Detect which cell encompasses the target text, then output its [x, y] center coordinate. 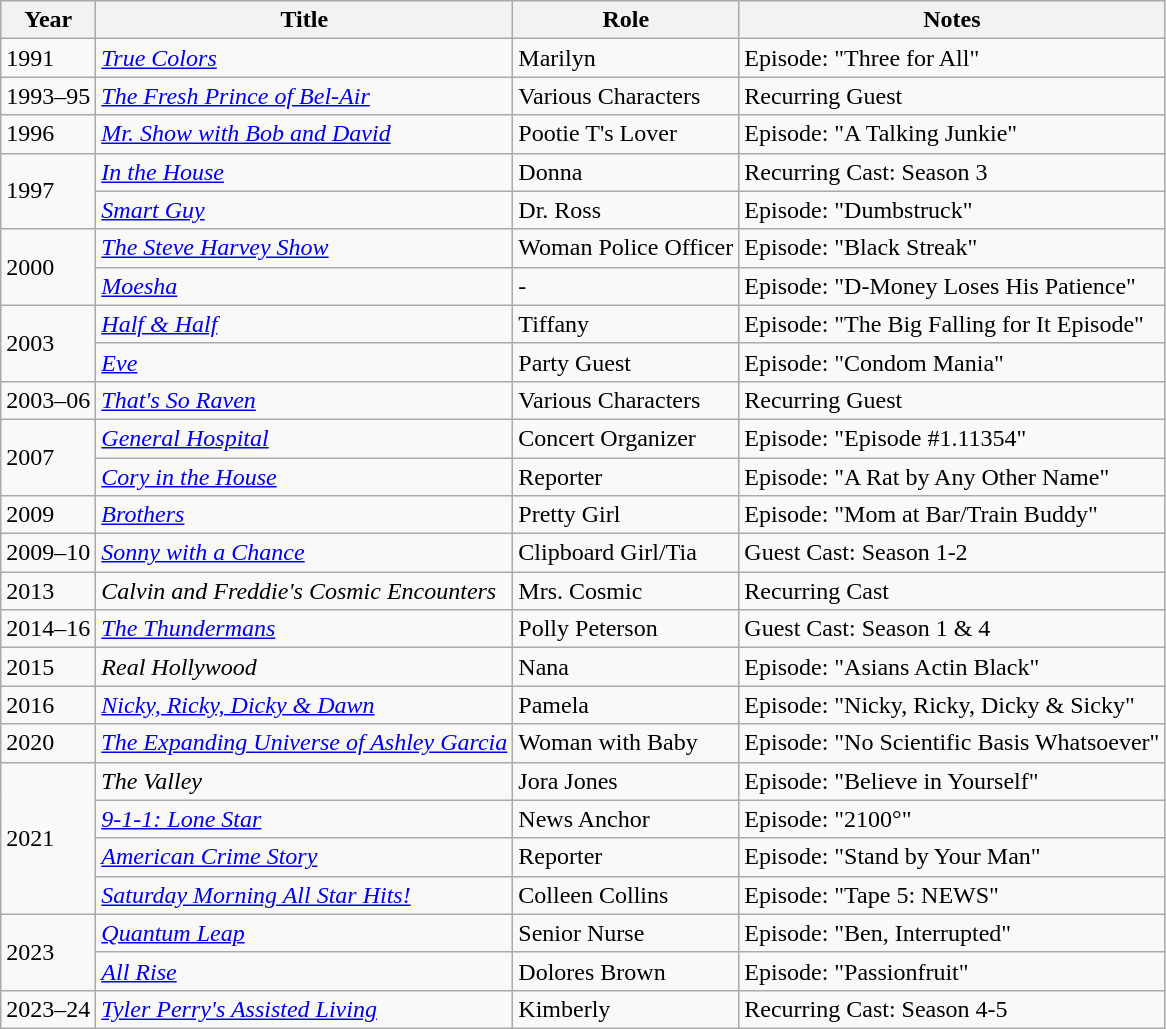
Episode: "2100°" [952, 819]
Episode: "Three for All" [952, 58]
2013 [48, 591]
Episode: "No Scientific Basis Whatsoever" [952, 743]
Tyler Perry's Assisted Living [304, 1009]
Episode: "D-Money Loses His Patience" [952, 286]
Episode: "Stand by Your Man" [952, 857]
Dr. Ross [626, 210]
Eve [304, 362]
2020 [48, 743]
Notes [952, 20]
All Rise [304, 971]
2009–10 [48, 553]
Clipboard Girl/Tia [626, 553]
Marilyn [626, 58]
Moesha [304, 286]
Episode: "Dumbstruck" [952, 210]
1991 [48, 58]
2014–16 [48, 629]
Episode: "Passionfruit" [952, 971]
That's So Raven [304, 400]
Polly Peterson [626, 629]
Kimberly [626, 1009]
Senior Nurse [626, 933]
Episode: "A Rat by Any Other Name" [952, 477]
1996 [48, 134]
Pamela [626, 705]
American Crime Story [304, 857]
The Expanding Universe of Ashley Garcia [304, 743]
Episode: "Asians Actin Black" [952, 667]
2003 [48, 343]
Mrs. Cosmic [626, 591]
Brothers [304, 515]
1993–95 [48, 96]
Colleen Collins [626, 895]
Party Guest [626, 362]
Guest Cast: Season 1 & 4 [952, 629]
Smart Guy [304, 210]
General Hospital [304, 438]
2023 [48, 952]
Pretty Girl [626, 515]
The Steve Harvey Show [304, 248]
2003–06 [48, 400]
The Thundermans [304, 629]
Jora Jones [626, 781]
News Anchor [626, 819]
Year [48, 20]
Saturday Morning All Star Hits! [304, 895]
Woman Police Officer [626, 248]
Guest Cast: Season 1-2 [952, 553]
Dolores Brown [626, 971]
2007 [48, 457]
9-1-1: Lone Star [304, 819]
Role [626, 20]
2016 [48, 705]
Nicky, Ricky, Dicky & Dawn [304, 705]
Recurring Cast: Season 4-5 [952, 1009]
Recurring Cast: Season 3 [952, 172]
Sonny with a Chance [304, 553]
Episode: "Condom Mania" [952, 362]
Episode: "Believe in Yourself" [952, 781]
2000 [48, 267]
Nana [626, 667]
Calvin and Freddie's Cosmic Encounters [304, 591]
2021 [48, 838]
Cory in the House [304, 477]
Episode: "A Talking Junkie" [952, 134]
2023–24 [48, 1009]
Pootie T's Lover [626, 134]
- [626, 286]
Episode: "Ben, Interrupted" [952, 933]
In the House [304, 172]
Episode: "The Big Falling for It Episode" [952, 324]
Episode: "Episode #1.11354" [952, 438]
2015 [48, 667]
1997 [48, 191]
Episode: "Nicky, Ricky, Dicky & Sicky" [952, 705]
The Fresh Prince of Bel-Air [304, 96]
Episode: "Mom at Bar/Train Buddy" [952, 515]
Episode: "Tape 5: NEWS" [952, 895]
Concert Organizer [626, 438]
Mr. Show with Bob and David [304, 134]
Title [304, 20]
2009 [48, 515]
Half & Half [304, 324]
Woman with Baby [626, 743]
Real Hollywood [304, 667]
The Valley [304, 781]
Tiffany [626, 324]
Episode: "Black Streak" [952, 248]
Recurring Cast [952, 591]
True Colors [304, 58]
Donna [626, 172]
Quantum Leap [304, 933]
